Scan for the cell matching the given text and deliver its [X, Y] coordinate at center. 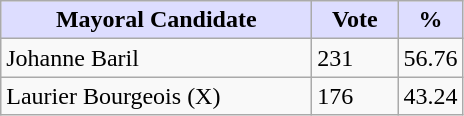
Johanne Baril [156, 58]
56.76 [430, 58]
Mayoral Candidate [156, 20]
Vote [355, 20]
231 [355, 58]
Laurier Bourgeois (X) [156, 96]
176 [355, 96]
43.24 [430, 96]
% [430, 20]
